Provide the [x, y] coordinate of the cell's center where the given text is located.  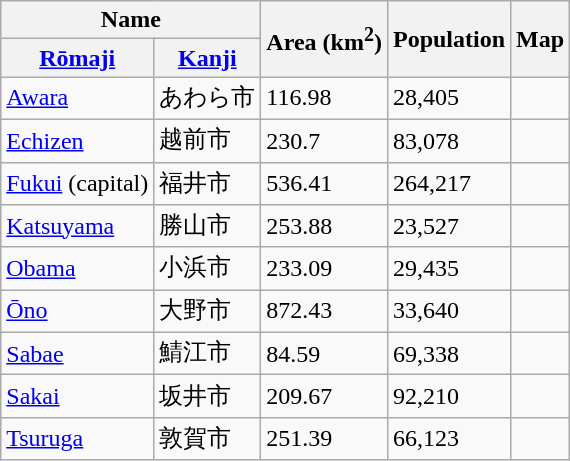
あわら市 [208, 98]
Map [540, 39]
230.7 [324, 140]
Fukui (capital) [78, 184]
Area (km2) [324, 39]
83,078 [448, 140]
253.88 [324, 226]
敦賀市 [208, 438]
23,527 [448, 226]
251.39 [324, 438]
69,338 [448, 354]
小浜市 [208, 268]
Awara [78, 98]
209.67 [324, 396]
Sakai [78, 396]
Ōno [78, 312]
872.43 [324, 312]
92,210 [448, 396]
Katsuyama [78, 226]
29,435 [448, 268]
越前市 [208, 140]
28,405 [448, 98]
勝山市 [208, 226]
Echizen [78, 140]
Sabae [78, 354]
33,640 [448, 312]
116.98 [324, 98]
大野市 [208, 312]
536.41 [324, 184]
鯖江市 [208, 354]
Kanji [208, 58]
福井市 [208, 184]
84.59 [324, 354]
Name [131, 20]
Tsuruga [78, 438]
264,217 [448, 184]
233.09 [324, 268]
Obama [78, 268]
66,123 [448, 438]
Rōmaji [78, 58]
坂井市 [208, 396]
Population [448, 39]
